For the text-containing cell, return its midpoint in (x, y) coordinate format. 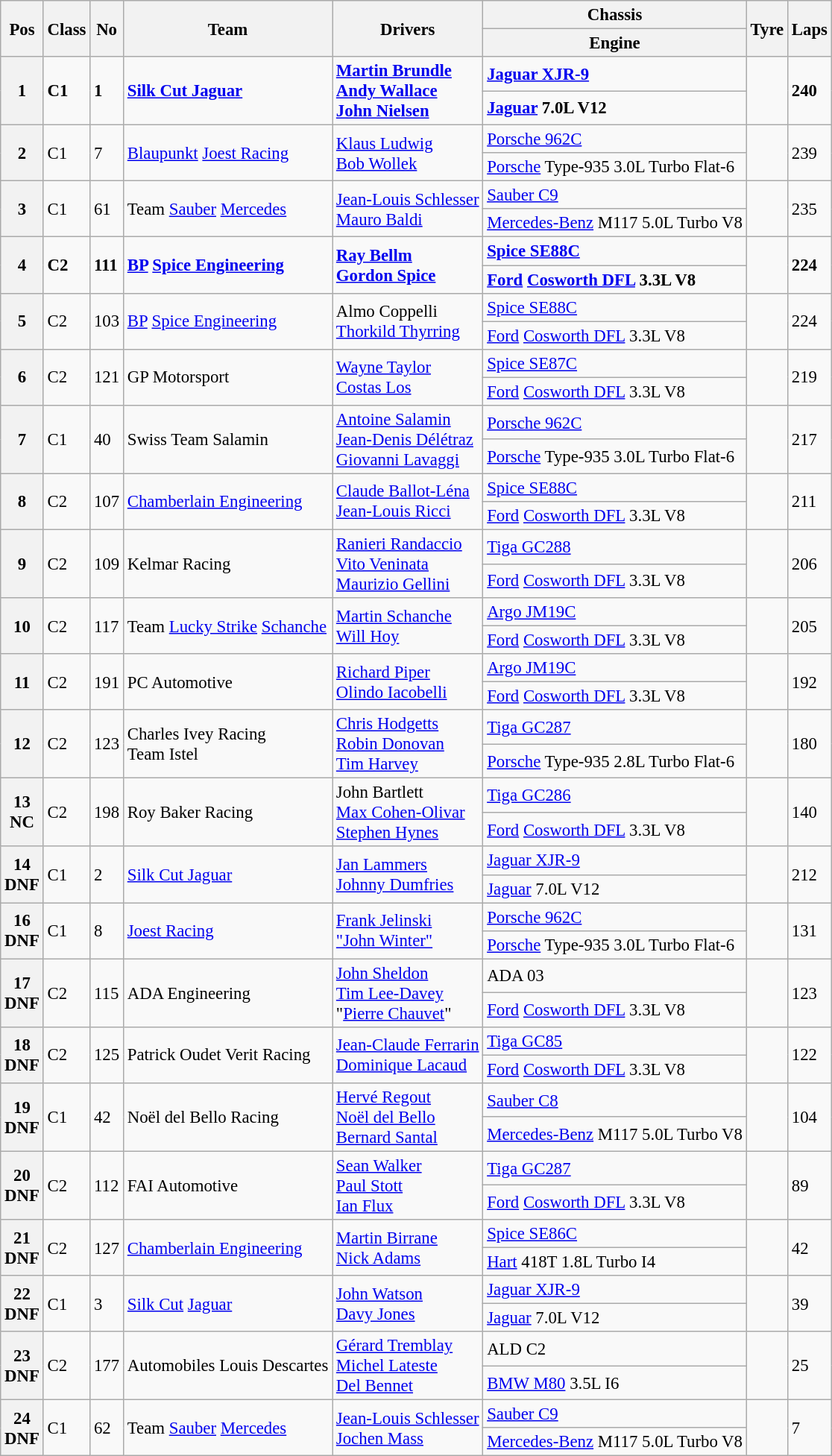
25 (810, 1366)
Frank Jelinski "John Winter" (408, 930)
205 (810, 626)
122 (810, 1056)
John Bartlett Max Cohen-Olivar Stephen Hynes (408, 813)
ADA Engineering (227, 993)
Chris Hodgetts Robin Donovan Tim Harvey (408, 744)
19DNF (22, 1118)
Tiga GC286 (614, 795)
107 (107, 501)
Noël del Bello Racing (227, 1118)
Spice SE86C (614, 1234)
Martin Birrane Nick Adams (408, 1248)
61 (107, 209)
104 (810, 1118)
Jean-Louis Schlesser Mauro Baldi (408, 209)
10 (22, 626)
17DNF (22, 993)
Jean-Louis Schlesser Jochen Mass (408, 1428)
191 (107, 681)
14DNF (22, 875)
39 (810, 1303)
Claude Ballot-Léna Jean-Louis Ricci (408, 501)
PC Automotive (227, 681)
212 (810, 875)
131 (810, 930)
103 (107, 321)
ADA 03 (614, 976)
Tiga GC288 (614, 546)
235 (810, 209)
Hart 418T 1.8L Turbo I4 (614, 1262)
Martin Schanche Will Hoy (408, 626)
Almo Coppelli Thorkild Thyrring (408, 321)
GP Motorsport (227, 377)
Patrick Oudet Verit Racing (227, 1056)
Richard Piper Olindo Iacobelli (408, 681)
192 (810, 681)
Charles Ivey Racing Team Istel (227, 744)
177 (107, 1366)
89 (810, 1185)
Pos (22, 28)
12 (22, 744)
16DNF (22, 930)
ALD C2 (614, 1349)
Roy Baker Racing (227, 813)
No (107, 28)
5 (22, 321)
127 (107, 1248)
117 (107, 626)
BMW M80 3.5L I6 (614, 1383)
18DNF (22, 1056)
4 (22, 265)
24DNF (22, 1428)
206 (810, 564)
180 (810, 744)
111 (107, 265)
Tyre (766, 28)
Spice SE87C (614, 363)
217 (810, 440)
Klaus Ludwig Bob Wollek (408, 154)
125 (107, 1056)
Ranieri Randaccio Vito Veninata Maurizio Gellini (408, 564)
Jan Lammers Johnny Dumfries (408, 875)
Tiga GC85 (614, 1041)
Martin Brundle Andy Wallace John Nielsen (408, 91)
6 (22, 377)
11 (22, 681)
Sauber C8 (614, 1100)
198 (107, 813)
Ray Bellm Gordon Spice (408, 265)
115 (107, 993)
Porsche Type-935 2.8L Turbo Flat-6 (614, 761)
21DNF (22, 1248)
121 (107, 377)
Chassis (614, 15)
22DNF (22, 1303)
240 (810, 91)
Automobiles Louis Descartes (227, 1366)
Kelmar Racing (227, 564)
Engine (614, 43)
Hervé Regout Noël del Bello Bernard Santal (408, 1118)
Class (67, 28)
219 (810, 377)
Laps (810, 28)
Team (227, 28)
Wayne Taylor Costas Los (408, 377)
Swiss Team Salamin (227, 440)
140 (810, 813)
62 (107, 1428)
Jean-Claude Ferrarin Dominique Lacaud (408, 1056)
Drivers (408, 28)
FAI Automotive (227, 1185)
211 (810, 501)
239 (810, 154)
13NC (22, 813)
Team Lucky Strike Schanche (227, 626)
112 (107, 1185)
John Watson Davy Jones (408, 1303)
Joest Racing (227, 930)
23DNF (22, 1366)
109 (107, 564)
Gérard Tremblay Michel Lateste Del Bennet (408, 1366)
Antoine Salamin Jean-Denis Délétraz Giovanni Lavaggi (408, 440)
9 (22, 564)
Blaupunkt Joest Racing (227, 154)
John Sheldon Tim Lee-Davey "Pierre Chauvet" (408, 993)
Sean Walker Paul Stott Ian Flux (408, 1185)
40 (107, 440)
20DNF (22, 1185)
